Determine the (X, Y) coordinate at the center of the cell enclosing the given text.  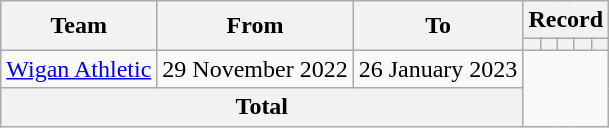
To (438, 26)
Total (262, 107)
Team (79, 26)
Record (566, 20)
26 January 2023 (438, 69)
Wigan Athletic (79, 69)
From (255, 26)
29 November 2022 (255, 69)
